Capture the cell that displays the provided text and extract its [X, Y] central coordinate. 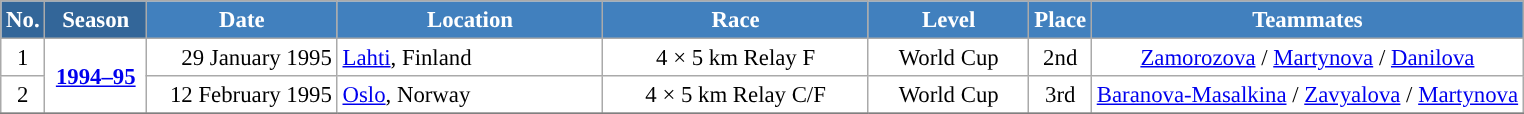
Teammates [1307, 20]
Zamorozova / Martynova / Danilova [1307, 58]
2 [23, 95]
4 × 5 km Relay F [736, 58]
Lahti, Finland [470, 58]
4 × 5 km Relay C/F [736, 95]
3rd [1060, 95]
Date [242, 20]
29 January 1995 [242, 58]
1 [23, 58]
Oslo, Norway [470, 95]
Level [948, 20]
Baranova-Masalkina / Zavyalova / Martynova [1307, 95]
2nd [1060, 58]
12 February 1995 [242, 95]
Race [736, 20]
No. [23, 20]
Place [1060, 20]
Season [96, 20]
1994–95 [96, 76]
Location [470, 20]
